Pinpoint the cell where the given text exists, returning its (X, Y) midpoint coordinate. 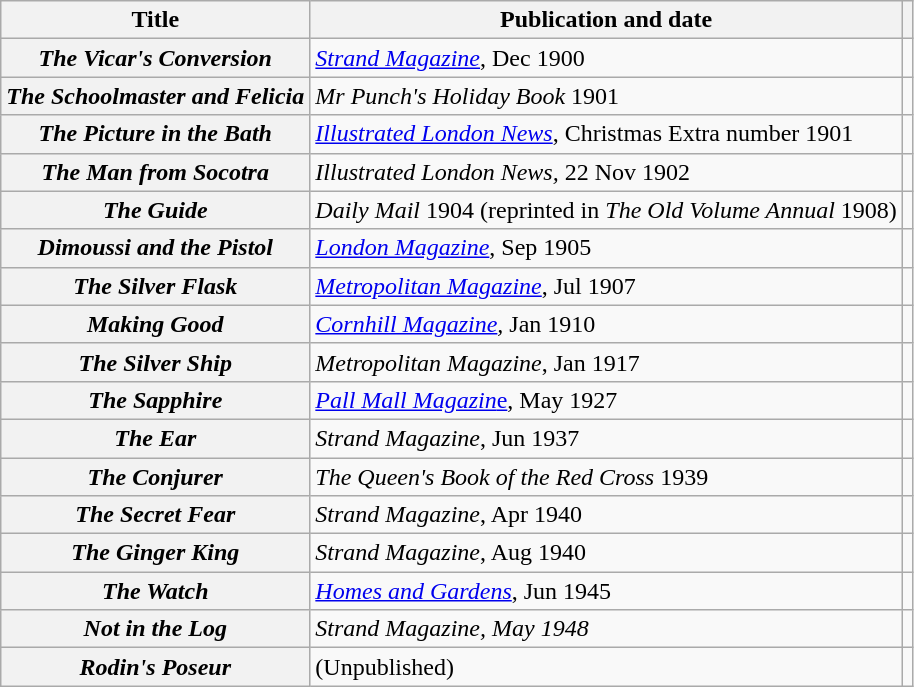
The Vicar's Conversion (156, 58)
Strand Magazine, Dec 1900 (606, 58)
Cornhill Magazine, Jan 1910 (606, 324)
The Silver Ship (156, 362)
The Ginger King (156, 553)
Daily Mail 1904 (reprinted in The Old Volume Annual 1908) (606, 210)
The Schoolmaster and Felicia (156, 96)
The Conjurer (156, 477)
Dimoussi and the Pistol (156, 248)
Pall Mall Magazine, May 1927 (606, 400)
London Magazine, Sep 1905 (606, 248)
Making Good (156, 324)
Title (156, 20)
The Secret Fear (156, 515)
The Ear (156, 438)
The Guide (156, 210)
The Picture in the Bath (156, 134)
Strand Magazine, Apr 1940 (606, 515)
The Silver Flask (156, 286)
The Queen's Book of the Red Cross 1939 (606, 477)
The Watch (156, 591)
Mr Punch's Holiday Book 1901 (606, 96)
Illustrated London News, Christmas Extra number 1901 (606, 134)
The Sapphire (156, 400)
Strand Magazine, Jun 1937 (606, 438)
Rodin's Poseur (156, 667)
Metropolitan Magazine, Jul 1907 (606, 286)
Illustrated London News, 22 Nov 1902 (606, 172)
Strand Magazine, Aug 1940 (606, 553)
Homes and Gardens, Jun 1945 (606, 591)
Metropolitan Magazine, Jan 1917 (606, 362)
Not in the Log (156, 629)
Publication and date (606, 20)
The Man from Socotra (156, 172)
(Unpublished) (606, 667)
Strand Magazine, May 1948 (606, 629)
